For the text-containing cell, return its midpoint in (X, Y) coordinate format. 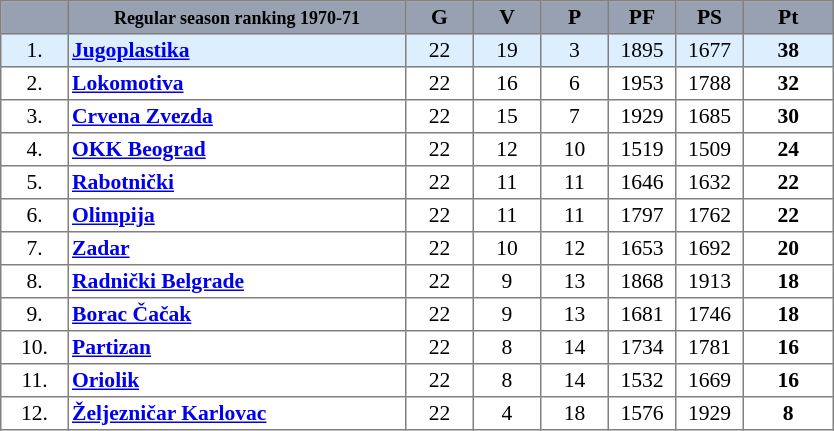
Željezničar Karlovac (237, 414)
1646 (642, 182)
12. (35, 414)
Radnički Belgrade (237, 282)
PS (710, 18)
1692 (710, 248)
38 (788, 50)
1762 (710, 216)
1509 (710, 150)
1532 (642, 380)
1895 (642, 50)
24 (788, 150)
Oriolik (237, 380)
1868 (642, 282)
1781 (710, 348)
1685 (710, 116)
4. (35, 150)
1. (35, 50)
Partizan (237, 348)
10. (35, 348)
8. (35, 282)
3. (35, 116)
1913 (710, 282)
7 (575, 116)
1519 (642, 150)
Crvena Zvezda (237, 116)
1653 (642, 248)
30 (788, 116)
P (575, 18)
1669 (710, 380)
1797 (642, 216)
32 (788, 84)
6 (575, 84)
Zadar (237, 248)
7. (35, 248)
3 (575, 50)
OKK Beograd (237, 150)
1734 (642, 348)
Lokomotiva (237, 84)
1953 (642, 84)
2. (35, 84)
G (440, 18)
Regular season ranking 1970-71 (237, 18)
V (507, 18)
1677 (710, 50)
1632 (710, 182)
Borac Čačak (237, 314)
Olimpija (237, 216)
11. (35, 380)
Jugoplastika (237, 50)
1788 (710, 84)
5. (35, 182)
1576 (642, 414)
1746 (710, 314)
20 (788, 248)
4 (507, 414)
Rabotnički (237, 182)
Pt (788, 18)
PF (642, 18)
9. (35, 314)
1681 (642, 314)
15 (507, 116)
19 (507, 50)
6. (35, 216)
